Identify which cell holds the provided text, then report its (X, Y) central coordinate. 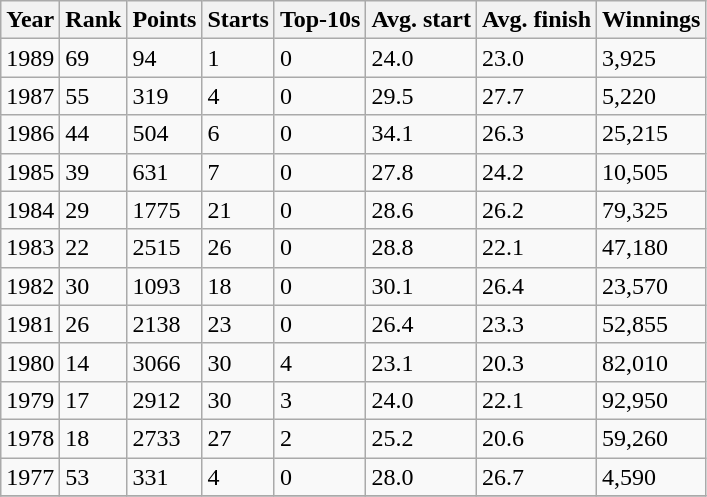
47,180 (652, 248)
25.2 (422, 438)
59,260 (652, 438)
17 (94, 400)
1981 (30, 324)
Year (30, 20)
4,590 (652, 477)
52,855 (652, 324)
2138 (164, 324)
23 (238, 324)
1093 (164, 286)
26.2 (537, 210)
1983 (30, 248)
23.1 (422, 362)
5,220 (652, 96)
Rank (94, 20)
2 (320, 438)
82,010 (652, 362)
92,950 (652, 400)
1775 (164, 210)
Winnings (652, 20)
27.7 (537, 96)
30.1 (422, 286)
Top-10s (320, 20)
22 (94, 248)
21 (238, 210)
1985 (30, 172)
1977 (30, 477)
1984 (30, 210)
20.6 (537, 438)
Avg. start (422, 20)
28.8 (422, 248)
2733 (164, 438)
1982 (30, 286)
331 (164, 477)
1989 (30, 58)
69 (94, 58)
1978 (30, 438)
631 (164, 172)
34.1 (422, 134)
2912 (164, 400)
1980 (30, 362)
1 (238, 58)
Points (164, 20)
504 (164, 134)
24.2 (537, 172)
1986 (30, 134)
25,215 (652, 134)
7 (238, 172)
94 (164, 58)
27.8 (422, 172)
23.3 (537, 324)
27 (238, 438)
Starts (238, 20)
319 (164, 96)
3,925 (652, 58)
26.7 (537, 477)
39 (94, 172)
23,570 (652, 286)
28.6 (422, 210)
23.0 (537, 58)
2515 (164, 248)
29 (94, 210)
10,505 (652, 172)
6 (238, 134)
53 (94, 477)
55 (94, 96)
3 (320, 400)
3066 (164, 362)
1987 (30, 96)
14 (94, 362)
79,325 (652, 210)
1979 (30, 400)
28.0 (422, 477)
29.5 (422, 96)
44 (94, 134)
20.3 (537, 362)
26.3 (537, 134)
Avg. finish (537, 20)
